Search for the cell housing the specified text and yield its (x, y) center coordinate. 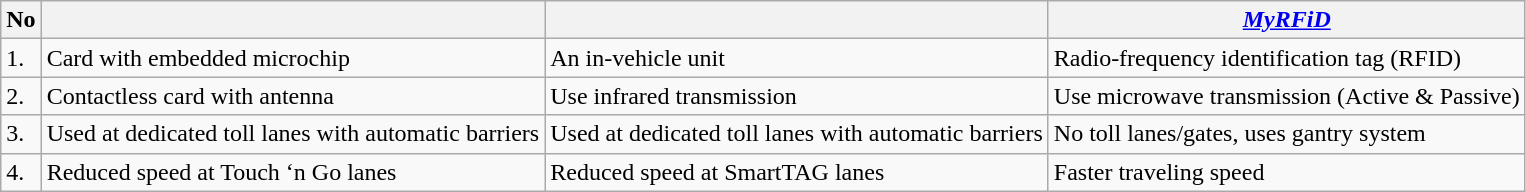
Reduced speed at SmartTAG lanes (797, 172)
3. (21, 134)
MyRFiD (1286, 20)
An in-vehicle unit (797, 58)
No (21, 20)
Use infrared transmission (797, 96)
No toll lanes/gates, uses gantry system (1286, 134)
Card with embedded microchip (293, 58)
2. (21, 96)
Contactless card with antenna (293, 96)
Radio-frequency identification tag (RFID) (1286, 58)
Reduced speed at Touch ‘n Go lanes (293, 172)
Use microwave transmission (Active & Passive) (1286, 96)
Faster traveling speed (1286, 172)
1. (21, 58)
4. (21, 172)
